Provide the (x, y) coordinate of the cell's center where the given text is located.  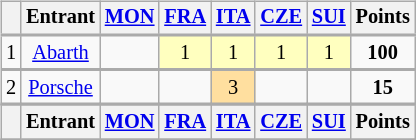
3 (233, 87)
Abarth (60, 52)
Porsche (60, 87)
100 (383, 52)
2 (11, 87)
15 (383, 87)
